For the text-containing cell, return its midpoint in [X, Y] coordinate format. 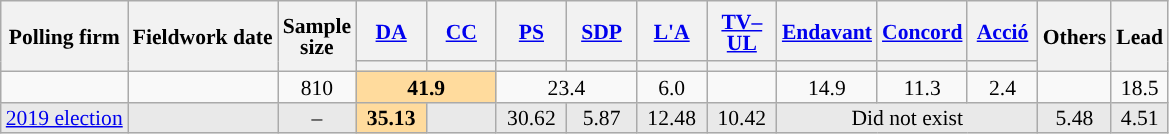
Fieldwork date [203, 36]
41.9 [426, 86]
12.48 [672, 118]
SDP [601, 31]
6.0 [672, 86]
CC [461, 31]
Others [1075, 36]
Concord [922, 31]
35.13 [391, 118]
2.4 [1002, 86]
5.87 [601, 118]
L'A [672, 31]
2019 election [64, 118]
30.62 [531, 118]
Did not exist [908, 118]
TV– UL [742, 31]
Polling firm [64, 36]
10.42 [742, 118]
Endavant [827, 31]
18.5 [1140, 86]
810 [317, 86]
– [317, 118]
Lead [1140, 36]
5.48 [1075, 118]
14.9 [827, 86]
4.51 [1140, 118]
DA [391, 31]
23.4 [566, 86]
11.3 [922, 86]
Acció [1002, 31]
Samplesize [317, 36]
PS [531, 31]
